Return the (x, y) coordinate for the center point of the cell that contains the specified text.  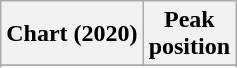
Peakposition (189, 34)
Chart (2020) (72, 34)
